Scan for the cell matching the given text and deliver its (x, y) coordinate at center. 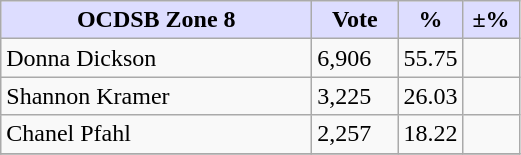
6,906 (355, 58)
26.03 (430, 96)
OCDSB Zone 8 (156, 20)
±% (491, 20)
Chanel Pfahl (156, 134)
3,225 (355, 96)
55.75 (430, 58)
% (430, 20)
Vote (355, 20)
2,257 (355, 134)
18.22 (430, 134)
Shannon Kramer (156, 96)
Donna Dickson (156, 58)
